Output the [x, y] coordinate of the center of the cell containing the given text.  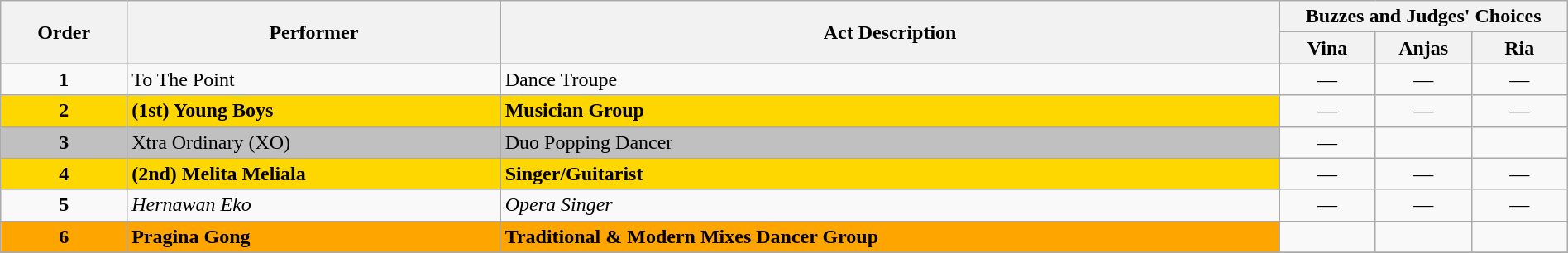
(2nd) Melita Meliala [314, 174]
Vina [1327, 48]
3 [65, 142]
2 [65, 111]
Hernawan Eko [314, 205]
Opera Singer [890, 205]
Dance Troupe [890, 79]
Buzzes and Judges' Choices [1423, 17]
To The Point [314, 79]
Duo Popping Dancer [890, 142]
Performer [314, 32]
1 [65, 79]
Order [65, 32]
Anjas [1423, 48]
Singer/Guitarist [890, 174]
Ria [1519, 48]
4 [65, 174]
Musician Group [890, 111]
Act Description [890, 32]
Xtra Ordinary (XO) [314, 142]
Traditional & Modern Mixes Dancer Group [890, 236]
(1st) Young Boys [314, 111]
5 [65, 205]
6 [65, 236]
Pragina Gong [314, 236]
